For the text-containing cell, return its midpoint in (X, Y) coordinate format. 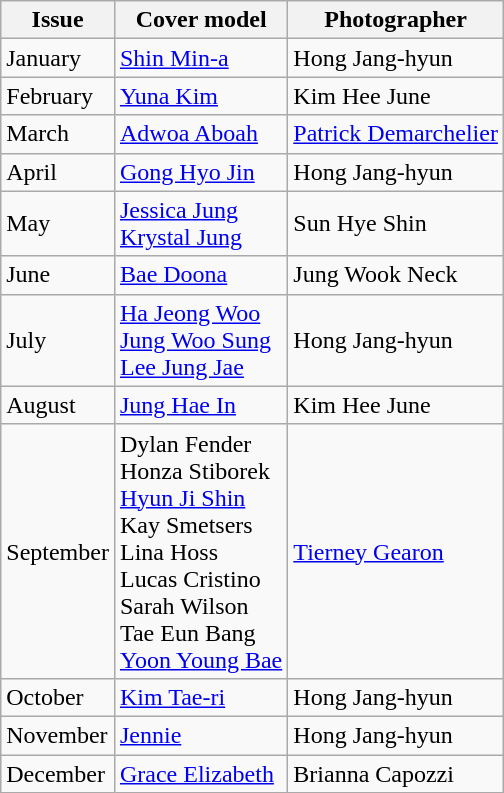
Yuna Kim (200, 96)
Gong Hyo Jin (200, 172)
Bae Doona (200, 275)
Cover model (200, 20)
January (58, 58)
Jung Hae In (200, 405)
Kim Tae-ri (200, 697)
Tierney Gearon (396, 551)
Dylan FenderHonza StiborekHyun Ji ShinKay SmetsersLina HossLucas CristinoSarah WilsonTae Eun BangYoon Young Bae (200, 551)
Grace Elizabeth (200, 773)
November (58, 735)
October (58, 697)
August (58, 405)
Adwoa Aboah (200, 134)
Sun Hye Shin (396, 224)
September (58, 551)
December (58, 773)
Jessica JungKrystal Jung (200, 224)
Jung Wook Neck (396, 275)
March (58, 134)
Ha Jeong WooJung Woo SungLee Jung Jae (200, 340)
Photographer (396, 20)
Shin Min-a (200, 58)
Issue (58, 20)
July (58, 340)
April (58, 172)
June (58, 275)
Patrick Demarchelier (396, 134)
Jennie (200, 735)
Brianna Capozzi (396, 773)
May (58, 224)
February (58, 96)
